Extract the [x, y] coordinate from the center of the cell holding the provided text.  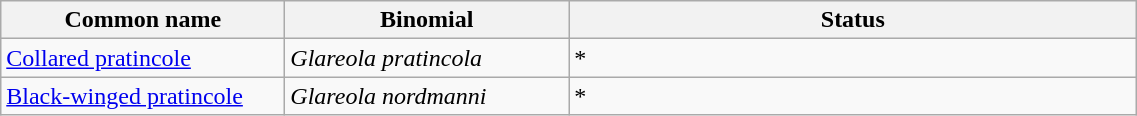
Status [853, 20]
Common name [143, 20]
Black-winged pratincole [143, 96]
Collared pratincole [143, 58]
Glareola pratincola [427, 58]
Glareola nordmanni [427, 96]
Binomial [427, 20]
